Find where the given text appears and provide that cell's center as (x, y) coordinate. 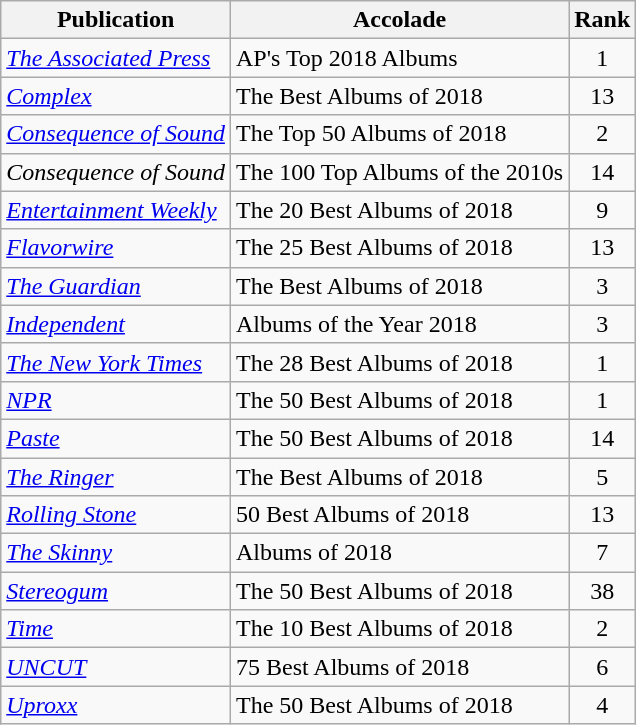
Entertainment Weekly (116, 210)
NPR (116, 400)
Time (116, 629)
Flavorwire (116, 248)
Albums of the Year 2018 (399, 324)
38 (602, 591)
6 (602, 667)
Publication (116, 20)
The 100 Top Albums of the 2010s (399, 172)
The New York Times (116, 362)
50 Best Albums of 2018 (399, 515)
AP's Top 2018 Albums (399, 58)
7 (602, 553)
The 28 Best Albums of 2018 (399, 362)
Complex (116, 96)
Rolling Stone (116, 515)
The Skinny (116, 553)
Accolade (399, 20)
Paste (116, 438)
Stereogum (116, 591)
Albums of 2018 (399, 553)
Independent (116, 324)
Rank (602, 20)
The 20 Best Albums of 2018 (399, 210)
9 (602, 210)
75 Best Albums of 2018 (399, 667)
The Associated Press (116, 58)
The 25 Best Albums of 2018 (399, 248)
Uproxx (116, 705)
The Guardian (116, 286)
The 10 Best Albums of 2018 (399, 629)
The Top 50 Albums of 2018 (399, 134)
The Ringer (116, 477)
5 (602, 477)
UNCUT (116, 667)
4 (602, 705)
